From the cell containing the given text, extract its center point as (X, Y) coordinate. 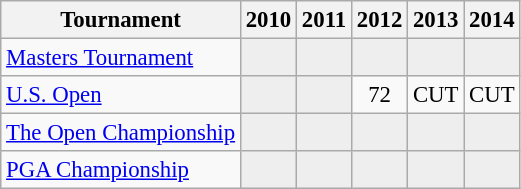
2014 (492, 20)
Tournament (121, 20)
2012 (379, 20)
2013 (436, 20)
72 (379, 95)
2011 (324, 20)
The Open Championship (121, 133)
2010 (268, 20)
U.S. Open (121, 95)
PGA Championship (121, 170)
Masters Tournament (121, 58)
